Output the [X, Y] coordinate of the center of the cell containing the given text.  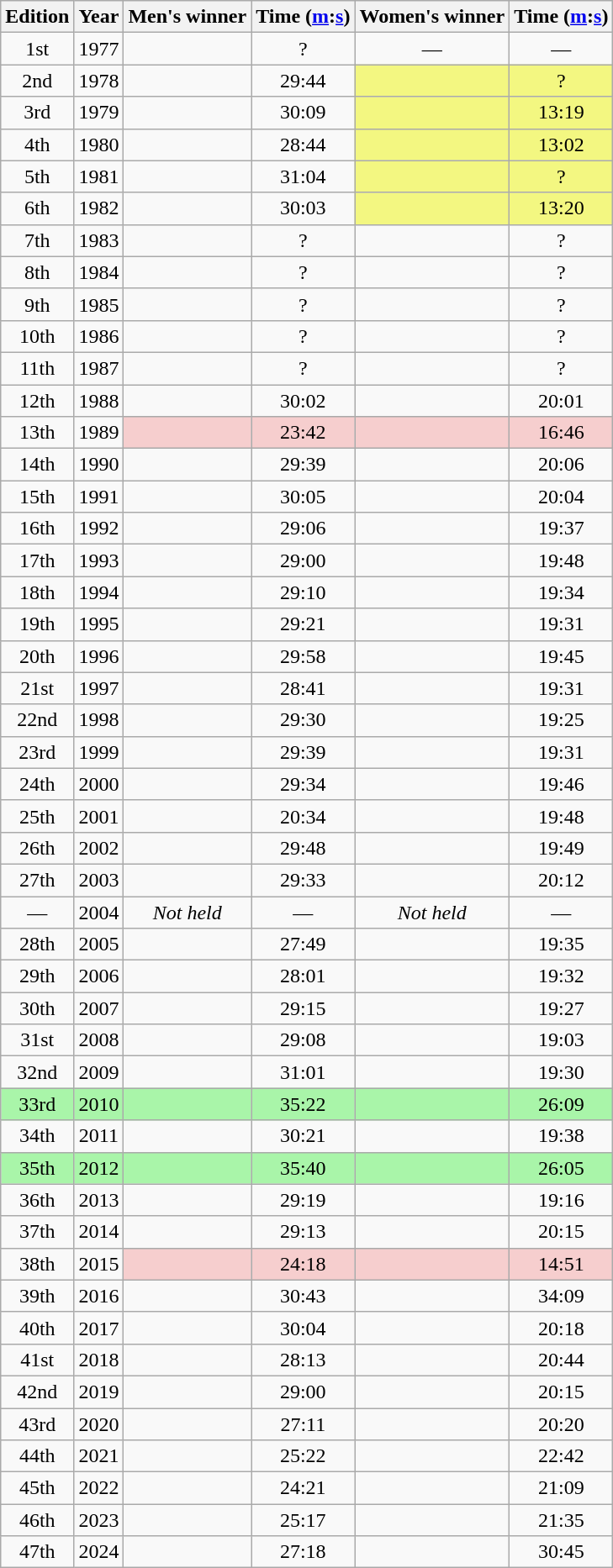
27:11 [303, 1424]
2017 [99, 1328]
29:21 [303, 624]
30:03 [303, 208]
20:01 [562, 401]
42nd [37, 1392]
2013 [99, 1200]
20:18 [562, 1328]
2009 [99, 1072]
26th [37, 848]
35th [37, 1168]
28:44 [303, 145]
1997 [99, 688]
1992 [99, 529]
1998 [99, 720]
2019 [99, 1392]
21:09 [562, 1488]
13:02 [562, 145]
18th [37, 592]
1995 [99, 624]
29:48 [303, 848]
1983 [99, 240]
28:41 [303, 688]
19:25 [562, 720]
24th [37, 784]
20th [37, 656]
34:09 [562, 1296]
1994 [99, 592]
22nd [37, 720]
31st [37, 1040]
23:42 [303, 433]
1988 [99, 401]
2004 [99, 912]
1996 [99, 656]
19:37 [562, 529]
2021 [99, 1456]
5th [37, 176]
29:19 [303, 1200]
21st [37, 688]
25:17 [303, 1520]
1993 [99, 560]
30:43 [303, 1296]
19:27 [562, 1008]
29:13 [303, 1232]
19:45 [562, 656]
35:22 [303, 1104]
2010 [99, 1104]
47th [37, 1552]
13:20 [562, 208]
12th [37, 401]
2nd [37, 81]
19:34 [562, 592]
29:58 [303, 656]
39th [37, 1296]
19:49 [562, 848]
1991 [99, 497]
2007 [99, 1008]
26:05 [562, 1168]
2001 [99, 816]
4th [37, 145]
1999 [99, 752]
32nd [37, 1072]
29:06 [303, 529]
2023 [99, 1520]
29:15 [303, 1008]
Edition [37, 17]
43rd [37, 1424]
1986 [99, 336]
17th [37, 560]
27th [37, 880]
2002 [99, 848]
8th [37, 272]
36th [37, 1200]
30:04 [303, 1328]
19:30 [562, 1072]
20:06 [562, 465]
10th [37, 336]
7th [37, 240]
27:49 [303, 944]
2014 [99, 1232]
20:34 [303, 816]
2020 [99, 1424]
30:45 [562, 1552]
Year [99, 17]
1990 [99, 465]
1978 [99, 81]
46th [37, 1520]
15th [37, 497]
29:44 [303, 81]
2005 [99, 944]
2016 [99, 1296]
35:40 [303, 1168]
Men's winner [188, 17]
31:01 [303, 1072]
30th [37, 1008]
6th [37, 208]
25:22 [303, 1456]
28:01 [303, 976]
14:51 [562, 1264]
1980 [99, 145]
29:30 [303, 720]
2022 [99, 1488]
30:09 [303, 113]
13:19 [562, 113]
19:32 [562, 976]
38th [37, 1264]
29:08 [303, 1040]
2008 [99, 1040]
2018 [99, 1360]
33rd [37, 1104]
1977 [99, 49]
1st [37, 49]
45th [37, 1488]
30:02 [303, 401]
19:38 [562, 1136]
2011 [99, 1136]
21:35 [562, 1520]
29:34 [303, 784]
28:13 [303, 1360]
9th [37, 304]
29th [37, 976]
19:46 [562, 784]
27:18 [303, 1552]
34th [37, 1136]
1979 [99, 113]
2003 [99, 880]
20:20 [562, 1424]
26:09 [562, 1104]
1982 [99, 208]
13th [37, 433]
31:04 [303, 176]
19:16 [562, 1200]
19:35 [562, 944]
2006 [99, 976]
Women's winner [432, 17]
37th [37, 1232]
20:04 [562, 497]
1987 [99, 368]
40th [37, 1328]
16th [37, 529]
19:03 [562, 1040]
24:18 [303, 1264]
2000 [99, 784]
28th [37, 944]
25th [37, 816]
2012 [99, 1168]
1989 [99, 433]
11th [37, 368]
30:05 [303, 497]
24:21 [303, 1488]
3rd [37, 113]
30:21 [303, 1136]
14th [37, 465]
1985 [99, 304]
20:44 [562, 1360]
16:46 [562, 433]
2015 [99, 1264]
2024 [99, 1552]
1984 [99, 272]
29:10 [303, 592]
20:12 [562, 880]
23rd [37, 752]
41st [37, 1360]
22:42 [562, 1456]
19th [37, 624]
44th [37, 1456]
29:33 [303, 880]
1981 [99, 176]
